Search for the cell housing the specified text and yield its (X, Y) center coordinate. 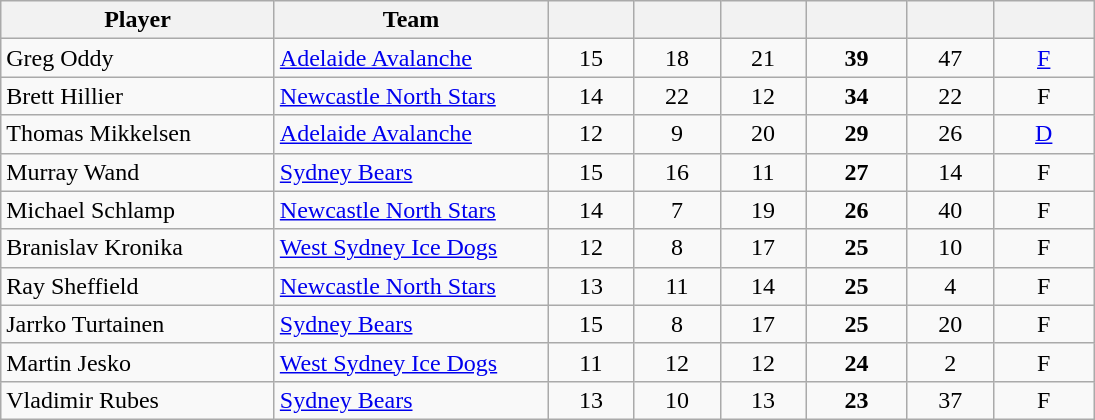
7 (677, 210)
Ray Sheffield (138, 286)
18 (677, 58)
23 (856, 400)
27 (856, 172)
4 (950, 286)
40 (950, 210)
2 (950, 362)
Jarrko Turtainen (138, 324)
Martin Jesko (138, 362)
Brett Hillier (138, 96)
19 (763, 210)
37 (950, 400)
Michael Schlamp (138, 210)
16 (677, 172)
Team (411, 20)
D (1044, 134)
21 (763, 58)
Vladimir Rubes (138, 400)
29 (856, 134)
Murray Wand (138, 172)
Greg Oddy (138, 58)
39 (856, 58)
Player (138, 20)
24 (856, 362)
47 (950, 58)
Thomas Mikkelsen (138, 134)
Branislav Kronika (138, 248)
34 (856, 96)
9 (677, 134)
